Capture the cell that displays the provided text and extract its [X, Y] central coordinate. 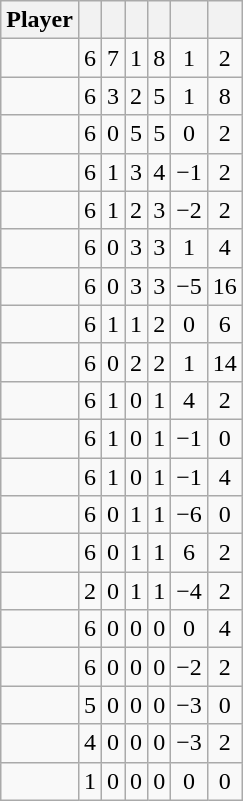
7 [114, 58]
14 [224, 362]
Player [40, 20]
−4 [190, 591]
−5 [190, 286]
−6 [190, 515]
16 [224, 286]
